Pinpoint the cell where the given text exists, returning its [X, Y] midpoint coordinate. 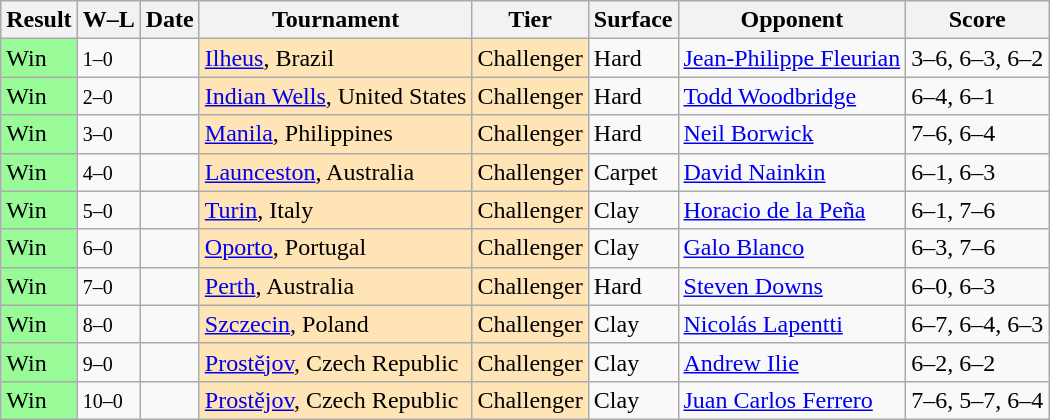
Ilheus, Brazil [336, 58]
1–0 [108, 58]
Surface [633, 20]
Turin, Italy [336, 210]
Juan Carlos Ferrero [792, 400]
Tier [530, 20]
Result [39, 20]
10–0 [108, 400]
6–2, 6–2 [978, 362]
6–0 [108, 248]
Launceston, Australia [336, 172]
Galo Blanco [792, 248]
Tournament [336, 20]
Jean-Philippe Fleurian [792, 58]
David Nainkin [792, 172]
6–0, 6–3 [978, 286]
Carpet [633, 172]
7–0 [108, 286]
6–1, 6–3 [978, 172]
9–0 [108, 362]
2–0 [108, 96]
Opponent [792, 20]
Andrew Ilie [792, 362]
Szczecin, Poland [336, 324]
Manila, Philippines [336, 134]
Date [170, 20]
8–0 [108, 324]
5–0 [108, 210]
Steven Downs [792, 286]
7–6, 5–7, 6–4 [978, 400]
3–0 [108, 134]
Todd Woodbridge [792, 96]
7–6, 6–4 [978, 134]
3–6, 6–3, 6–2 [978, 58]
Oporto, Portugal [336, 248]
4–0 [108, 172]
Perth, Australia [336, 286]
Score [978, 20]
6–3, 7–6 [978, 248]
Nicolás Lapentti [792, 324]
6–1, 7–6 [978, 210]
Indian Wells, United States [336, 96]
6–4, 6–1 [978, 96]
W–L [108, 20]
Horacio de la Peña [792, 210]
6–7, 6–4, 6–3 [978, 324]
Neil Borwick [792, 134]
